Determine the [X, Y] coordinate at the center of the cell enclosing the given text.  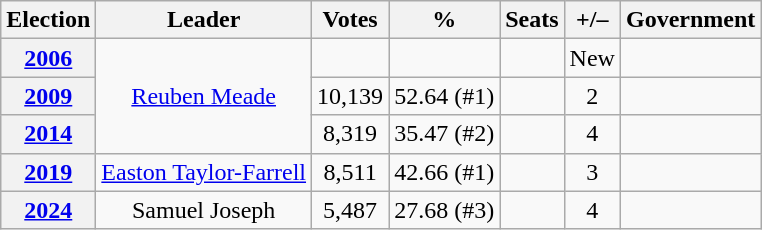
2019 [48, 172]
New [592, 58]
42.66 (#1) [444, 172]
2014 [48, 134]
52.64 (#1) [444, 96]
3 [592, 172]
2024 [48, 210]
Leader [204, 20]
Reuben Meade [204, 96]
Government [690, 20]
Easton Taylor-Farrell [204, 172]
2 [592, 96]
5,487 [350, 210]
Seats [532, 20]
2009 [48, 96]
8,319 [350, 134]
+/– [592, 20]
35.47 (#2) [444, 134]
Votes [350, 20]
% [444, 20]
2006 [48, 58]
8,511 [350, 172]
Election [48, 20]
Samuel Joseph [204, 210]
10,139 [350, 96]
27.68 (#3) [444, 210]
